Extract the [X, Y] coordinate from the center of the cell holding the provided text.  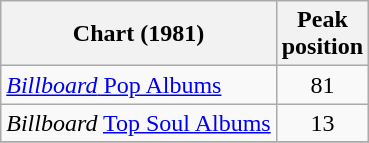
81 [322, 85]
Chart (1981) [138, 34]
Billboard Top Soul Albums [138, 123]
Billboard Pop Albums [138, 85]
13 [322, 123]
Peakposition [322, 34]
